Extract the (X, Y) coordinate from the center of the cell holding the provided text.  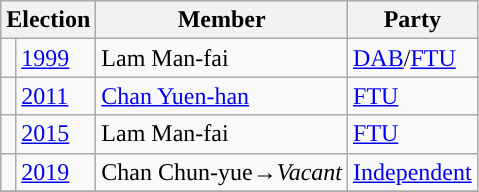
Chan Yuen-han (222, 96)
Member (222, 20)
1999 (56, 58)
2015 (56, 134)
Election (48, 20)
2011 (56, 96)
Party (413, 20)
DAB/FTU (413, 58)
Independent (413, 172)
Chan Chun-yue→Vacant (222, 172)
2019 (56, 172)
